Locate the cell with the specified text and output its [x, y] center coordinate. 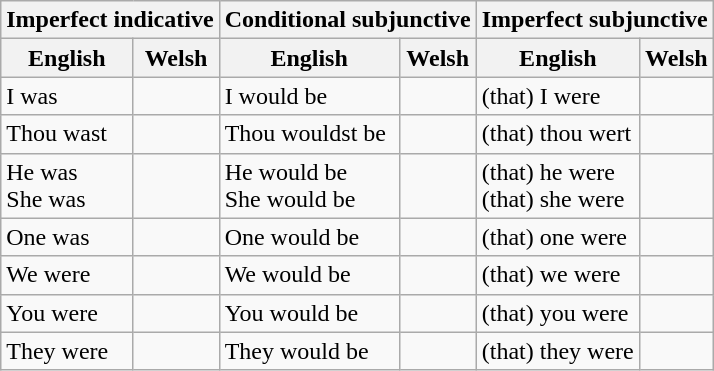
(that) he were(that) she were [558, 186]
(that) thou wert [558, 134]
He wasShe was [67, 186]
One was [67, 237]
Imperfect indicative [110, 20]
(that) I were [558, 96]
(that) they were [558, 351]
Thou wast [67, 134]
Conditional subjunctive [348, 20]
(that) one were [558, 237]
They were [67, 351]
They would be [309, 351]
We were [67, 275]
I was [67, 96]
Imperfect subjunctive [594, 20]
I would be [309, 96]
You were [67, 313]
We would be [309, 275]
He would beShe would be [309, 186]
Thou wouldst be [309, 134]
(that) you were [558, 313]
One would be [309, 237]
(that) we were [558, 275]
You would be [309, 313]
